Pinpoint the cell where the given text exists, returning its [x, y] midpoint coordinate. 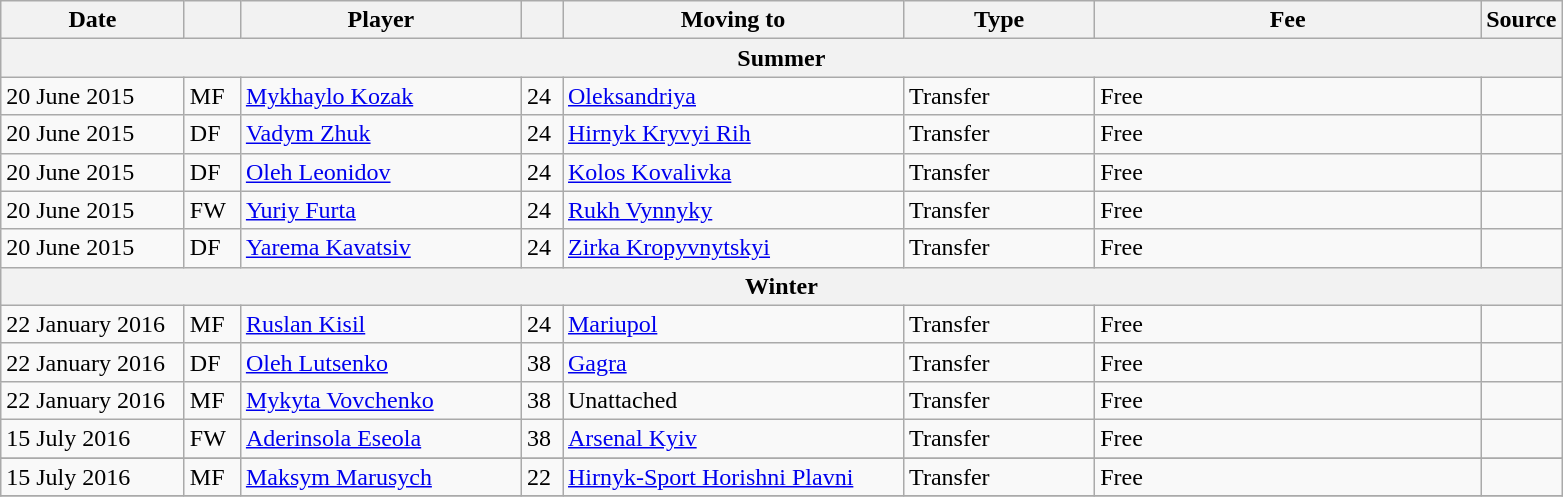
Hirnyk-Sport Horishni Plavni [732, 477]
Mykyta Vovchenko [380, 400]
Vadym Zhuk [380, 134]
Zirka Kropyvnytskyi [732, 248]
Ruslan Kisil [380, 324]
22 [542, 477]
Moving to [732, 20]
Player [380, 20]
Kolos Kovalivka [732, 172]
Winter [782, 286]
Unattached [732, 400]
Summer [782, 58]
Mariupol [732, 324]
Rukh Vynnyky [732, 210]
Yuriy Furta [380, 210]
Yarema Kavatsiv [380, 248]
Mykhaylo Kozak [380, 96]
Oleh Lutsenko [380, 362]
Oleksandriya [732, 96]
Maksym Marusych [380, 477]
Oleh Leonidov [380, 172]
Fee [1288, 20]
Type [1000, 20]
Hirnyk Kryvyi Rih [732, 134]
Arsenal Kyiv [732, 438]
Gagra [732, 362]
Source [1522, 20]
Date [93, 20]
Aderinsola Eseola [380, 438]
